From the cell containing the given text, extract its center point as [X, Y] coordinate. 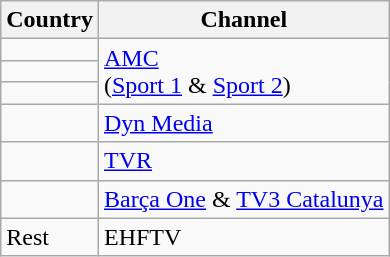
Barça One & TV3 Catalunya [244, 199]
Channel [244, 20]
AMC(Sport 1 & Sport 2) [244, 72]
Country [50, 20]
Rest [50, 237]
EHFTV [244, 237]
TVR [244, 161]
Dyn Media [244, 123]
